Find where the given text appears and provide that cell's center as (x, y) coordinate. 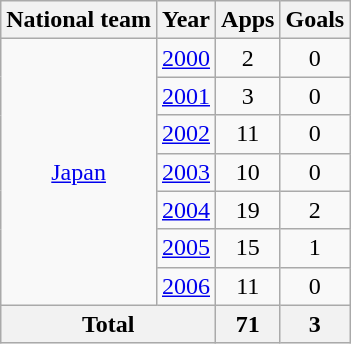
71 (248, 324)
Goals (315, 20)
19 (248, 210)
Total (108, 324)
10 (248, 172)
2001 (186, 96)
1 (315, 248)
Japan (79, 172)
2004 (186, 210)
2005 (186, 248)
2006 (186, 286)
Year (186, 20)
2002 (186, 134)
2003 (186, 172)
2000 (186, 58)
Apps (248, 20)
15 (248, 248)
National team (79, 20)
